For the text-containing cell, return its midpoint in [x, y] coordinate format. 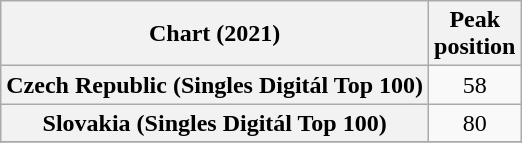
Slovakia (Singles Digitál Top 100) [215, 123]
58 [475, 85]
80 [475, 123]
Czech Republic (Singles Digitál Top 100) [215, 85]
Chart (2021) [215, 34]
Peakposition [475, 34]
